For the text-containing cell, return its midpoint in [x, y] coordinate format. 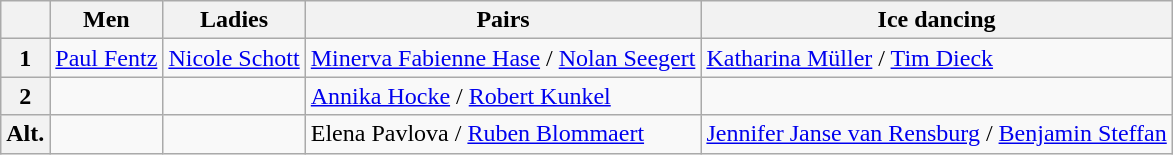
Pairs [503, 20]
Alt. [26, 134]
Paul Fentz [106, 58]
Men [106, 20]
Ice dancing [936, 20]
1 [26, 58]
Minerva Fabienne Hase / Nolan Seegert [503, 58]
Nicole Schott [234, 58]
Ladies [234, 20]
Katharina Müller / Tim Dieck [936, 58]
Jennifer Janse van Rensburg / Benjamin Steffan [936, 134]
2 [26, 96]
Annika Hocke / Robert Kunkel [503, 96]
Elena Pavlova / Ruben Blommaert [503, 134]
